Scan for the cell matching the given text and deliver its [X, Y] coordinate at center. 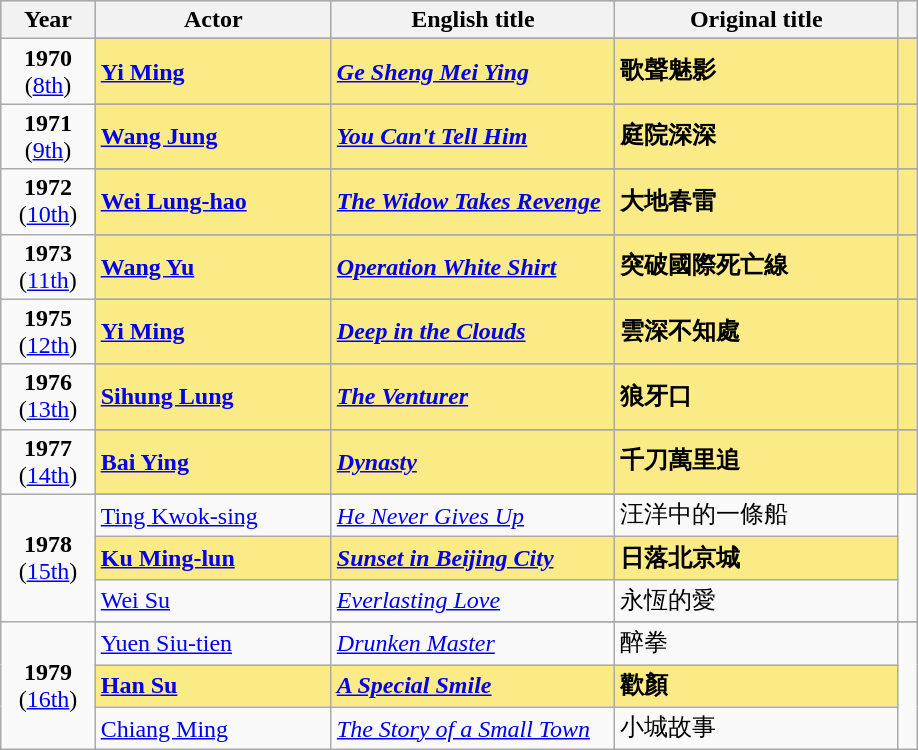
Original title [756, 20]
Han Su [213, 686]
Deep in the Clouds [472, 332]
Ku Ming-lun [213, 558]
He Never Gives Up [472, 516]
大地春雷 [756, 202]
Chiang Ming [213, 728]
1975(12th) [48, 332]
Year [48, 20]
1978(15th) [48, 558]
Drunken Master [472, 644]
The Widow Takes Revenge [472, 202]
日落北京城 [756, 558]
醉拳 [756, 644]
Ge Sheng Mei Ying [472, 72]
小城故事 [756, 728]
千刀萬里追 [756, 462]
狼牙口 [756, 396]
1970(8th) [48, 72]
Wei Su [213, 600]
歡顏 [756, 686]
1977(14th) [48, 462]
You Can't Tell Him [472, 136]
A Special Smile [472, 686]
Dynasty [472, 462]
1979(16th) [48, 686]
1976(13th) [48, 396]
永恆的愛 [756, 600]
Operation White Shirt [472, 266]
Wei Lung-hao [213, 202]
Ting Kwok-sing [213, 516]
Sihung Lung [213, 396]
歌聲魅影 [756, 72]
Actor [213, 20]
突破國際死亡線 [756, 266]
Yuen Siu-tien [213, 644]
Sunset in Beijing City [472, 558]
1973(11th) [48, 266]
Bai Ying [213, 462]
1971(9th) [48, 136]
雲深不知處 [756, 332]
Everlasting Love [472, 600]
Wang Jung [213, 136]
庭院深深 [756, 136]
Wang Yu [213, 266]
汪洋中的一條船 [756, 516]
The Venturer [472, 396]
The Story of a Small Town [472, 728]
1972(10th) [48, 202]
English title [472, 20]
